Identify which cell holds the provided text, then report its [x, y] central coordinate. 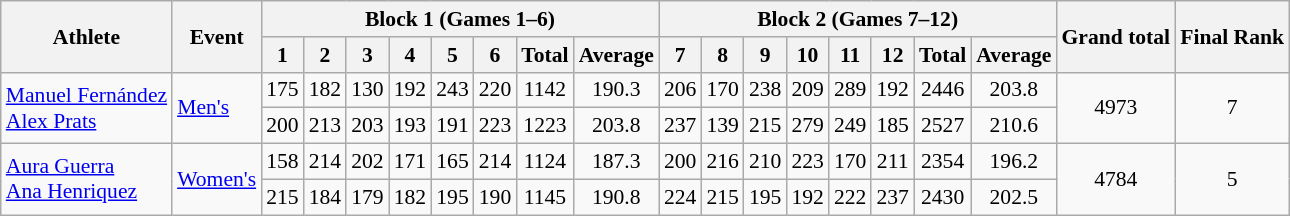
191 [452, 126]
4784 [1116, 180]
130 [368, 90]
12 [892, 55]
8 [722, 55]
243 [452, 90]
190.8 [616, 197]
222 [850, 197]
Grand total [1116, 36]
4973 [1116, 108]
175 [282, 90]
Athlete [86, 36]
Block 2 (Games 7–12) [858, 19]
187.3 [616, 162]
216 [722, 162]
1142 [544, 90]
139 [722, 126]
9 [766, 55]
3 [368, 55]
171 [410, 162]
185 [892, 126]
1145 [544, 197]
Women's [216, 180]
1 [282, 55]
Final Rank [1232, 36]
2 [326, 55]
209 [808, 90]
6 [496, 55]
220 [496, 90]
211 [892, 162]
Men's [216, 108]
238 [766, 90]
Block 1 (Games 1–6) [460, 19]
196.2 [1014, 162]
279 [808, 126]
202.5 [1014, 197]
2354 [942, 162]
190.3 [616, 90]
1124 [544, 162]
2446 [942, 90]
202 [368, 162]
158 [282, 162]
190 [496, 197]
2527 [942, 126]
Manuel FernándezAlex Prats [86, 108]
2430 [942, 197]
Aura GuerraAna Henriquez [86, 180]
203 [368, 126]
4 [410, 55]
224 [680, 197]
165 [452, 162]
11 [850, 55]
213 [326, 126]
206 [680, 90]
210 [766, 162]
10 [808, 55]
1223 [544, 126]
210.6 [1014, 126]
193 [410, 126]
184 [326, 197]
289 [850, 90]
Event [216, 36]
249 [850, 126]
179 [368, 197]
